Determine the [X, Y] coordinate at the center of the cell enclosing the given text.  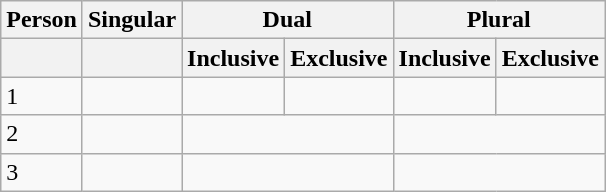
3 [42, 172]
1 [42, 96]
Person [42, 20]
Plural [498, 20]
Dual [288, 20]
Singular [132, 20]
2 [42, 134]
